Scan for the cell matching the given text and deliver its [x, y] coordinate at center. 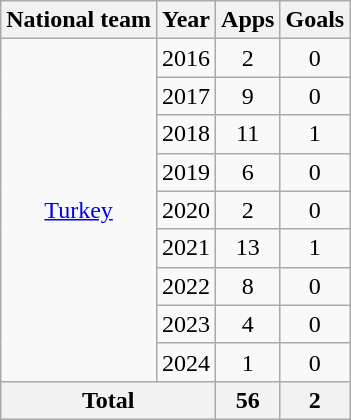
8 [248, 286]
6 [248, 172]
2023 [186, 324]
2017 [186, 96]
Turkey [79, 210]
Total [108, 400]
Goals [315, 20]
Year [186, 20]
Apps [248, 20]
9 [248, 96]
11 [248, 134]
2016 [186, 58]
2020 [186, 210]
13 [248, 248]
2024 [186, 362]
National team [79, 20]
2022 [186, 286]
56 [248, 400]
2021 [186, 248]
2018 [186, 134]
2019 [186, 172]
4 [248, 324]
